Scan for the cell matching the given text and deliver its (X, Y) coordinate at center. 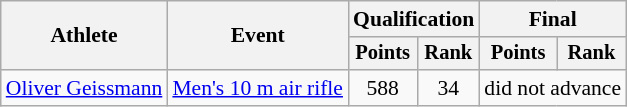
Men's 10 m air rifle (258, 88)
did not advance (552, 88)
Qualification (414, 19)
Event (258, 36)
34 (448, 88)
Athlete (84, 36)
588 (382, 88)
Oliver Geissmann (84, 88)
Final (552, 19)
